Pinpoint the cell where the given text exists, returning its (x, y) midpoint coordinate. 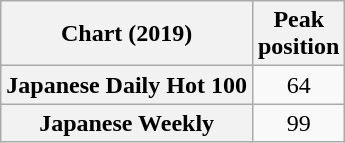
Japanese Weekly (127, 123)
Chart (2019) (127, 34)
64 (298, 85)
Japanese Daily Hot 100 (127, 85)
Peakposition (298, 34)
99 (298, 123)
